From the cell containing the given text, extract its center point as (x, y) coordinate. 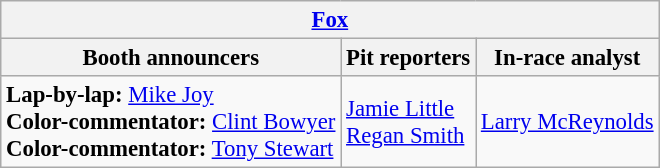
In-race analyst (568, 58)
Booth announcers (171, 58)
Fox (330, 20)
Pit reporters (408, 58)
Jamie LittleRegan Smith (408, 122)
Larry McReynolds (568, 122)
Lap-by-lap: Mike JoyColor-commentator: Clint BowyerColor-commentator: Tony Stewart (171, 122)
